Output the (x, y) coordinate of the center of the cell containing the given text.  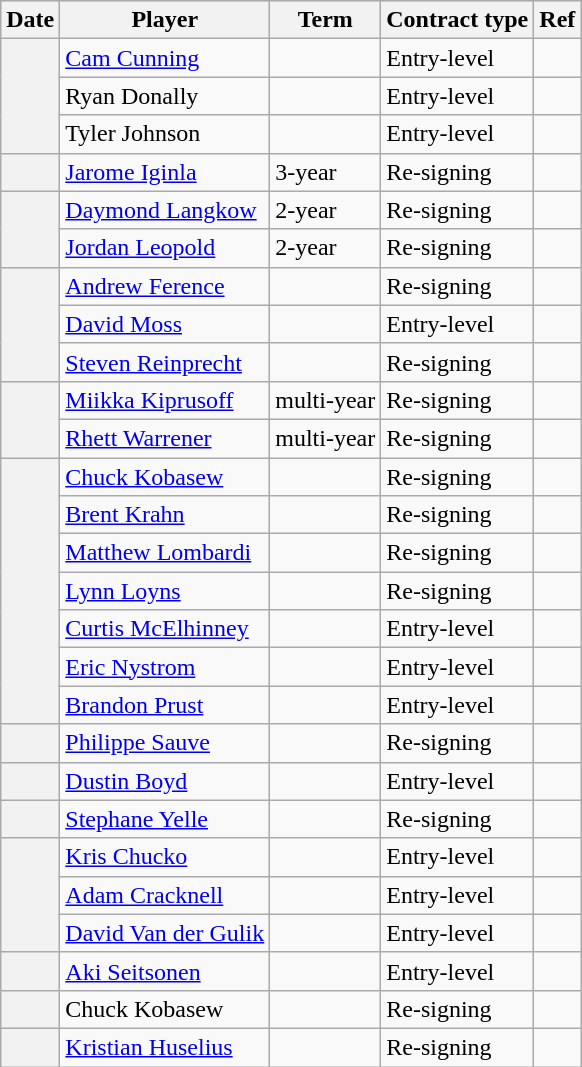
3-year (326, 172)
Adam Cracknell (165, 895)
David Moss (165, 324)
Cam Cunning (165, 58)
Matthew Lombardi (165, 553)
Lynn Loyns (165, 591)
Curtis McElhinney (165, 629)
Date (30, 20)
Eric Nystrom (165, 667)
Brandon Prust (165, 705)
David Van der Gulik (165, 933)
Aki Seitsonen (165, 971)
Jordan Leopold (165, 248)
Brent Krahn (165, 515)
Miikka Kiprusoff (165, 400)
Kris Chucko (165, 857)
Daymond Langkow (165, 210)
Steven Reinprecht (165, 362)
Stephane Yelle (165, 819)
Tyler Johnson (165, 134)
Player (165, 20)
Rhett Warrener (165, 438)
Dustin Boyd (165, 781)
Term (326, 20)
Kristian Huselius (165, 1047)
Ryan Donally (165, 96)
Andrew Ference (165, 286)
Ref (558, 20)
Philippe Sauve (165, 743)
Jarome Iginla (165, 172)
Contract type (458, 20)
